Output the (X, Y) coordinate of the center of the cell containing the given text.  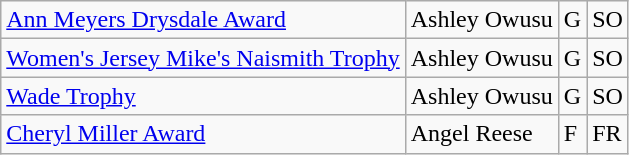
Women's Jersey Mike's Naismith Trophy (203, 58)
Ann Meyers Drysdale Award (203, 20)
Cheryl Miller Award (203, 134)
Angel Reese (482, 134)
F (572, 134)
FR (608, 134)
Wade Trophy (203, 96)
